Return the (x, y) coordinate for the center point of the cell that contains the specified text.  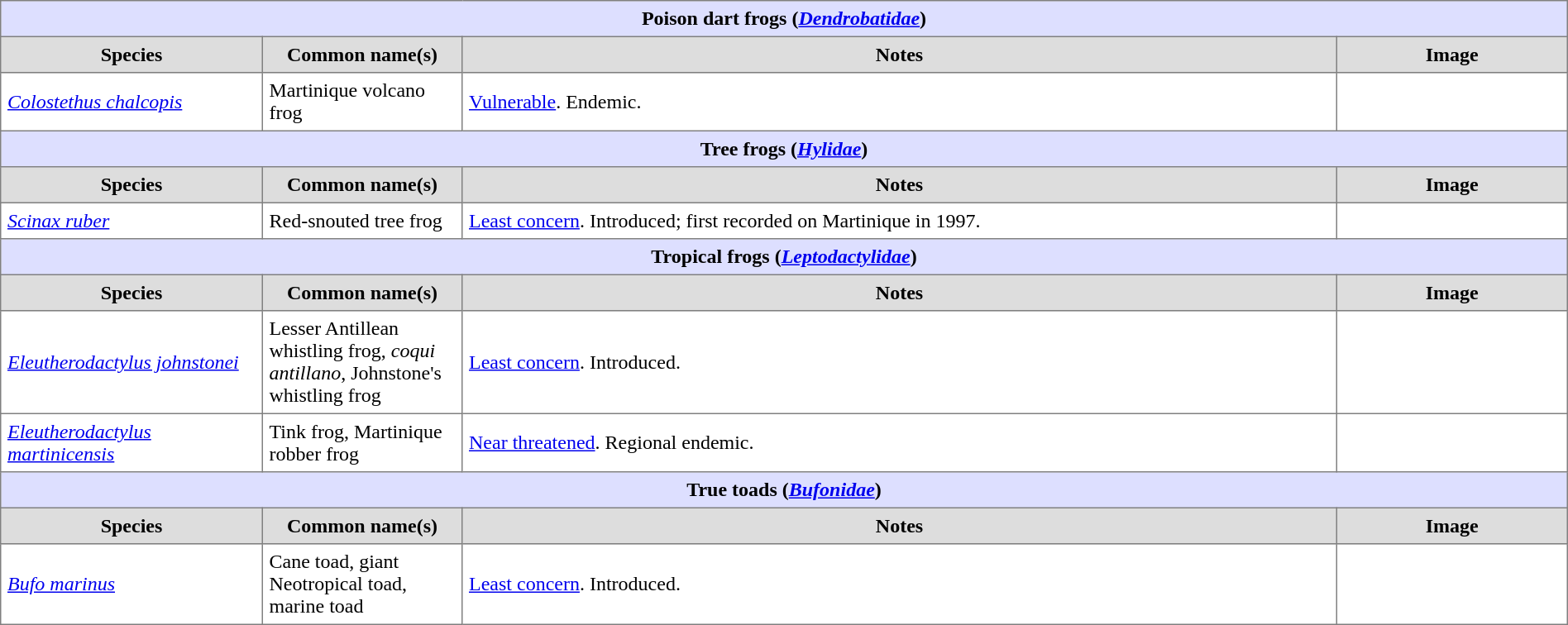
Tropical frogs (Leptodactylidae) (784, 257)
Cane toad, giant Neotropical toad, marine toad (362, 584)
Red-snouted tree frog (362, 221)
Eleutherodactylus johnstonei (131, 362)
Martinique volcano frog (362, 102)
True toads (Bufonidae) (784, 490)
Poison dart frogs (Dendrobatidae) (784, 19)
Tree frogs (Hylidae) (784, 149)
Vulnerable. Endemic. (900, 102)
Near threatened. Regional endemic. (900, 442)
Colostethus chalcopis (131, 102)
Tink frog, Martinique robber frog (362, 442)
Bufo marinus (131, 584)
Least concern. Introduced; first recorded on Martinique in 1997. (900, 221)
Eleutherodactylus martinicensis (131, 442)
Scinax ruber (131, 221)
Lesser Antillean whistling frog, coqui antillano, Johnstone's whistling frog (362, 362)
